Detect which cell encompasses the target text, then output its [x, y] center coordinate. 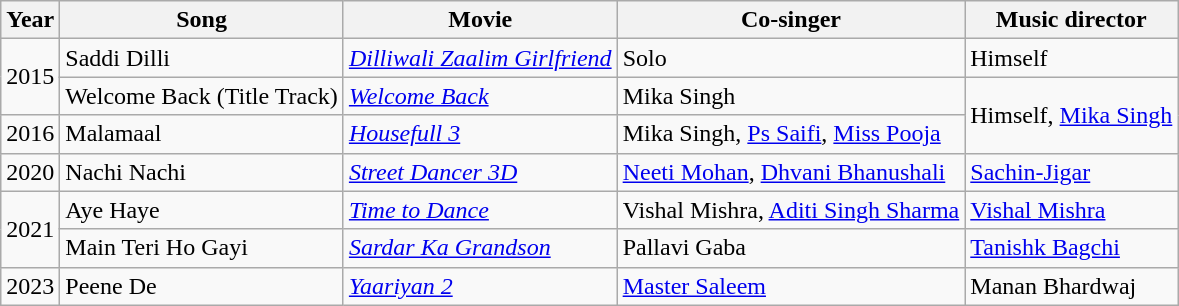
Mika Singh, Ps Saifi, Miss Pooja [791, 134]
Tanishk Bagchi [1072, 248]
Yaariyan 2 [480, 286]
Time to Dance [480, 210]
Saddi Dilli [202, 58]
2020 [30, 172]
Pallavi Gaba [791, 248]
Nachi Nachi [202, 172]
Movie [480, 20]
2016 [30, 134]
Dilliwali Zaalim Girlfriend [480, 58]
2023 [30, 286]
Song [202, 20]
Peene De [202, 286]
Himself, Mika Singh [1072, 115]
Mika Singh [791, 96]
Vishal Mishra [1072, 210]
2015 [30, 77]
Manan Bhardwaj [1072, 286]
Malamaal [202, 134]
Neeti Mohan, Dhvani Bhanushali [791, 172]
Aye Haye [202, 210]
Sardar Ka Grandson [480, 248]
Welcome Back [480, 96]
Sachin-Jigar [1072, 172]
Himself [1072, 58]
Street Dancer 3D [480, 172]
Vishal Mishra, Aditi Singh Sharma [791, 210]
Welcome Back (Title Track) [202, 96]
Main Teri Ho Gayi [202, 248]
Music director [1072, 20]
Year [30, 20]
2021 [30, 229]
Co-singer [791, 20]
Housefull 3 [480, 134]
Master Saleem [791, 286]
Solo [791, 58]
